Return the (x, y) coordinate for the center point of the cell that contains the specified text.  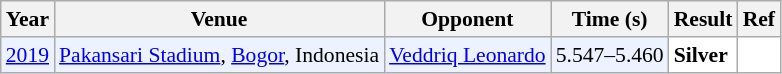
Silver (704, 55)
Year (28, 19)
Opponent (468, 19)
Ref (759, 19)
2019 (28, 55)
Time (s) (610, 19)
Pakansari Stadium, Bogor, Indonesia (219, 55)
5.547–5.460 (610, 55)
Result (704, 19)
Veddriq Leonardo (468, 55)
Venue (219, 19)
